Scan for the cell matching the given text and deliver its (x, y) coordinate at center. 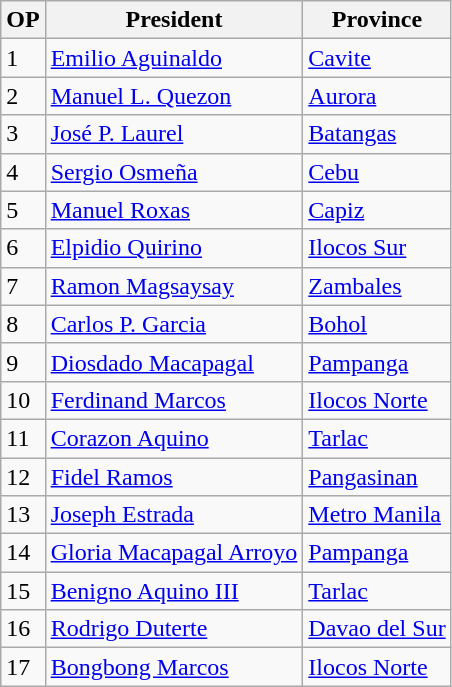
Carlos P. Garcia (174, 324)
Diosdado Macapagal (174, 362)
President (174, 20)
Corazon Aquino (174, 438)
6 (23, 248)
Ramon Magsaysay (174, 286)
Elpidio Quirino (174, 248)
Benigno Aquino III (174, 591)
Davao del Sur (377, 629)
Aurora (377, 96)
OP (23, 20)
17 (23, 667)
3 (23, 134)
9 (23, 362)
12 (23, 477)
Fidel Ramos (174, 477)
Pangasinan (377, 477)
11 (23, 438)
Bongbong Marcos (174, 667)
10 (23, 400)
Metro Manila (377, 515)
14 (23, 553)
15 (23, 591)
Ferdinand Marcos (174, 400)
Bohol (377, 324)
Cebu (377, 172)
8 (23, 324)
2 (23, 96)
Capiz (377, 210)
4 (23, 172)
Batangas (377, 134)
Rodrigo Duterte (174, 629)
16 (23, 629)
1 (23, 58)
Zambales (377, 286)
Emilio Aguinaldo (174, 58)
Cavite (377, 58)
Province (377, 20)
Joseph Estrada (174, 515)
13 (23, 515)
Gloria Macapagal Arroyo (174, 553)
5 (23, 210)
7 (23, 286)
Ilocos Sur (377, 248)
Manuel Roxas (174, 210)
Sergio Osmeña (174, 172)
José P. Laurel (174, 134)
Manuel L. Quezon (174, 96)
